From the cell containing the given text, extract its center point as (x, y) coordinate. 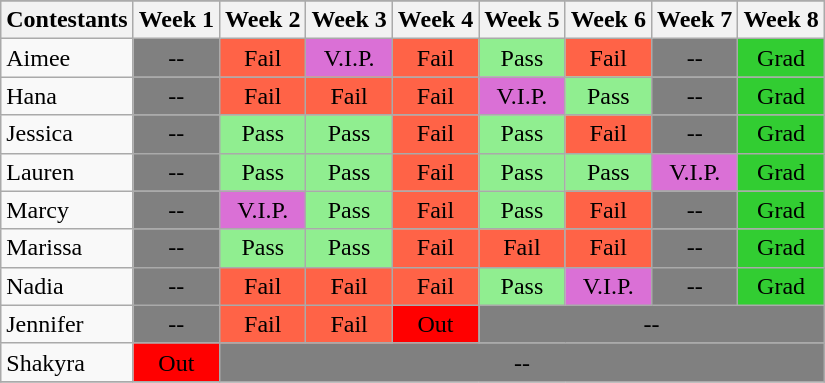
Week 3 (349, 20)
Marissa (67, 248)
Lauren (67, 172)
Shakyra (67, 362)
Marcy (67, 210)
Week 2 (263, 20)
Week 8 (781, 20)
Week 7 (694, 20)
Hana (67, 96)
Contestants (67, 20)
Week 5 (522, 20)
Week 1 (176, 20)
Jessica (67, 134)
Aimee (67, 58)
Nadia (67, 286)
Week 4 (435, 20)
Jennifer (67, 324)
Week 6 (608, 20)
